Determine the (X, Y) coordinate at the center of the cell enclosing the given text.  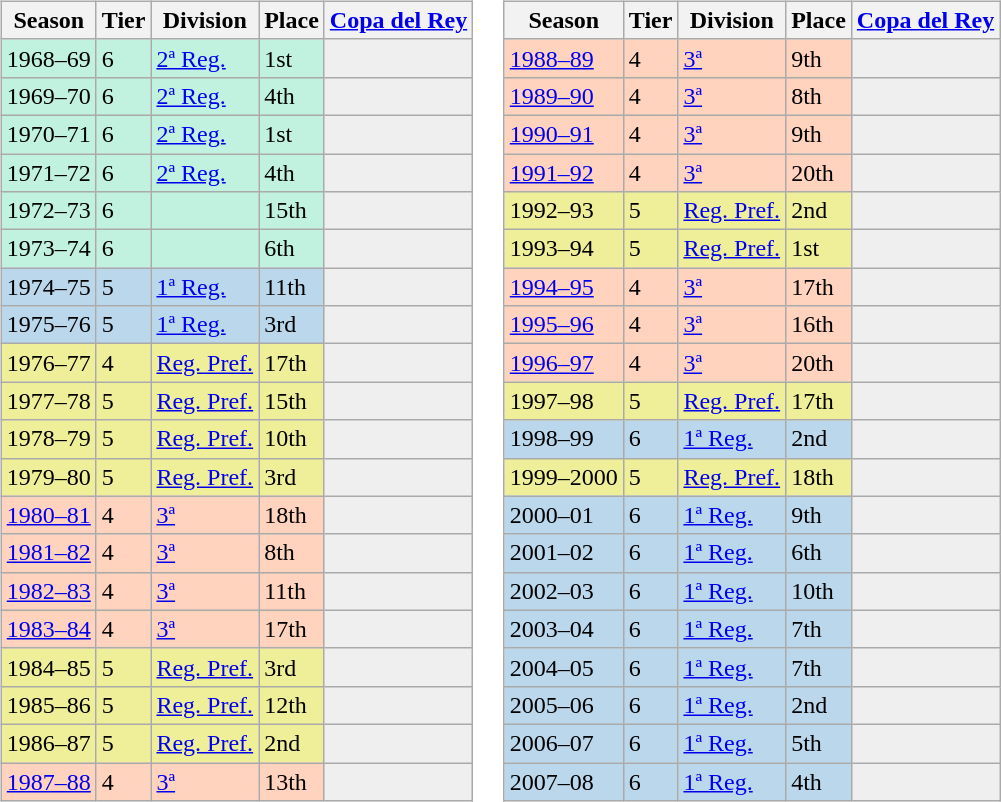
1978–79 (48, 439)
1969–70 (48, 96)
1989–90 (564, 96)
2002–03 (564, 591)
1970–71 (48, 134)
1971–72 (48, 173)
2001–02 (564, 553)
2005–06 (564, 705)
2004–05 (564, 667)
1977–78 (48, 401)
1992–93 (564, 211)
1973–74 (48, 249)
1968–69 (48, 58)
1985–86 (48, 705)
1972–73 (48, 211)
1974–75 (48, 287)
1983–84 (48, 629)
1988–89 (564, 58)
1975–76 (48, 325)
1979–80 (48, 477)
1981–82 (48, 553)
1976–77 (48, 363)
12th (292, 705)
1980–81 (48, 515)
2000–01 (564, 515)
2007–08 (564, 781)
1984–85 (48, 667)
1990–91 (564, 134)
1986–87 (48, 743)
1996–97 (564, 363)
1995–96 (564, 325)
2006–07 (564, 743)
1994–95 (564, 287)
5th (819, 743)
13th (292, 781)
16th (819, 325)
1998–99 (564, 439)
1997–98 (564, 401)
2003–04 (564, 629)
1991–92 (564, 173)
1987–88 (48, 781)
1982–83 (48, 591)
1999–2000 (564, 477)
1993–94 (564, 249)
